Determine the [x, y] coordinate at the center of the cell enclosing the given text.  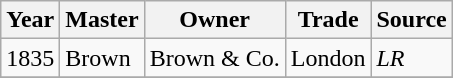
Owner [214, 20]
Master [102, 20]
Source [412, 20]
Brown [102, 58]
1835 [30, 58]
Trade [328, 20]
Brown & Co. [214, 58]
LR [412, 58]
Year [30, 20]
London [328, 58]
